Pinpoint the cell where the given text exists, returning its [X, Y] midpoint coordinate. 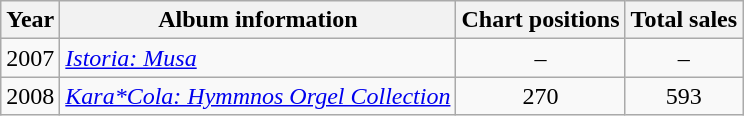
270 [540, 96]
2008 [30, 96]
593 [684, 96]
Kara*Cola: Hymmnos Orgel Collection [258, 96]
Year [30, 20]
Album information [258, 20]
Total sales [684, 20]
2007 [30, 58]
Chart positions [540, 20]
Istoria: Musa [258, 58]
